Return the [x, y] coordinate for the center point of the cell that contains the specified text.  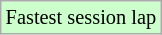
Fastest session lap [81, 17]
